For the text-containing cell, return its midpoint in (x, y) coordinate format. 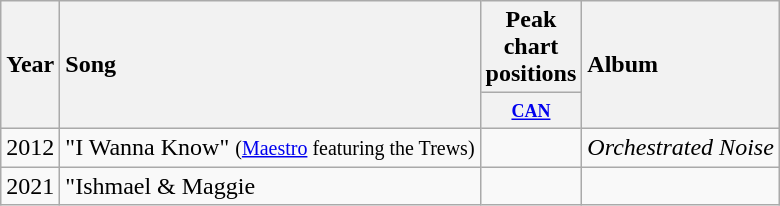
2012 (30, 147)
2021 (30, 185)
"I Wanna Know" (Maestro featuring the Trews) (270, 147)
Orchestrated Noise (680, 147)
Peak chart positions (531, 47)
Album (680, 65)
Song (270, 65)
CAN (531, 111)
Year (30, 65)
"Ishmael & Maggie (270, 185)
